Capture the cell that displays the provided text and extract its [X, Y] central coordinate. 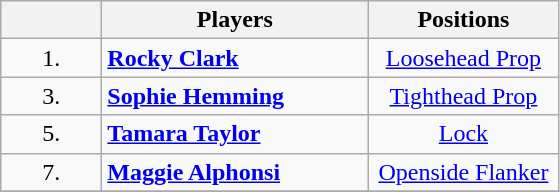
7. [52, 172]
3. [52, 96]
1. [52, 58]
Maggie Alphonsi [235, 172]
Tamara Taylor [235, 134]
Rocky Clark [235, 58]
Lock [464, 134]
Players [235, 20]
Tighthead Prop [464, 96]
Positions [464, 20]
5. [52, 134]
Openside Flanker [464, 172]
Sophie Hemming [235, 96]
Loosehead Prop [464, 58]
